Identify which cell holds the provided text, then report its [x, y] central coordinate. 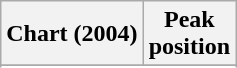
Peakposition [189, 34]
Chart (2004) [72, 34]
